Provide the (x, y) coordinate of the cell's center where the given text is located.  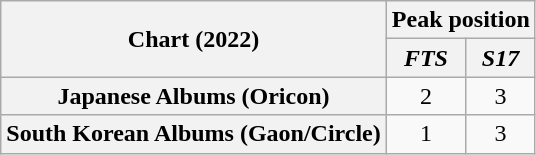
S17 (501, 58)
2 (426, 96)
Japanese Albums (Oricon) (194, 96)
1 (426, 134)
South Korean Albums (Gaon/Circle) (194, 134)
Peak position (460, 20)
Chart (2022) (194, 39)
FTS (426, 58)
